Determine the [X, Y] coordinate at the center of the cell enclosing the given text.  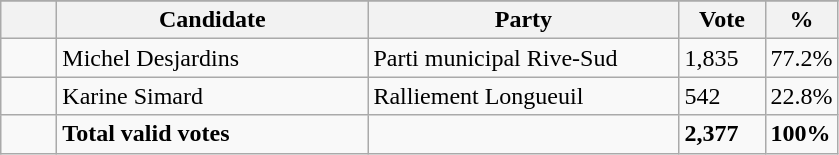
100% [802, 134]
Vote [722, 20]
22.8% [802, 96]
Michel Desjardins [212, 58]
Parti municipal Rive-Sud [524, 58]
% [802, 20]
Party [524, 20]
Ralliement Longueuil [524, 96]
Karine Simard [212, 96]
Total valid votes [212, 134]
542 [722, 96]
2,377 [722, 134]
1,835 [722, 58]
Candidate [212, 20]
77.2% [802, 58]
